Find where the given text appears and provide that cell's center as [x, y] coordinate. 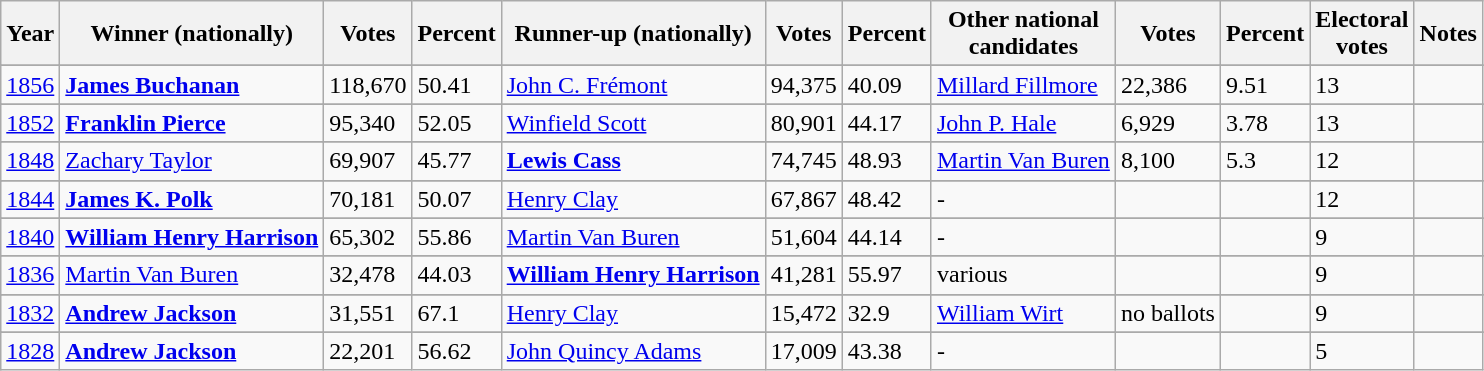
William Wirt [1023, 313]
1836 [30, 275]
55.86 [456, 237]
69,907 [368, 161]
40.09 [886, 85]
52.05 [456, 123]
80,901 [804, 123]
22,201 [368, 351]
94,375 [804, 85]
5 [1362, 351]
67,867 [804, 199]
Winfield Scott [633, 123]
John C. Frémont [633, 85]
44.17 [886, 123]
55.97 [886, 275]
1828 [30, 351]
various [1023, 275]
45.77 [456, 161]
James K. Polk [192, 199]
1832 [30, 313]
1848 [30, 161]
48.93 [886, 161]
56.62 [456, 351]
Winner (nationally) [192, 34]
Year [30, 34]
Zachary Taylor [192, 161]
15,472 [804, 313]
74,745 [804, 161]
70,181 [368, 199]
1852 [30, 123]
22,386 [1168, 85]
67.1 [456, 313]
Lewis Cass [633, 161]
1840 [30, 237]
32.9 [886, 313]
8,100 [1168, 161]
James Buchanan [192, 85]
44.03 [456, 275]
9.51 [1264, 85]
John P. Hale [1023, 123]
Electoralvotes [1362, 34]
Other nationalcandidates [1023, 34]
50.41 [456, 85]
5.3 [1264, 161]
Runner-up (nationally) [633, 34]
51,604 [804, 237]
43.38 [886, 351]
50.07 [456, 199]
32,478 [368, 275]
44.14 [886, 237]
41,281 [804, 275]
31,551 [368, 313]
95,340 [368, 123]
1856 [30, 85]
no ballots [1168, 313]
6,929 [1168, 123]
1844 [30, 199]
17,009 [804, 351]
Notes [1448, 34]
Franklin Pierce [192, 123]
Millard Fillmore [1023, 85]
118,670 [368, 85]
3.78 [1264, 123]
65,302 [368, 237]
John Quincy Adams [633, 351]
48.42 [886, 199]
